Pinpoint the cell where the given text exists, returning its [X, Y] midpoint coordinate. 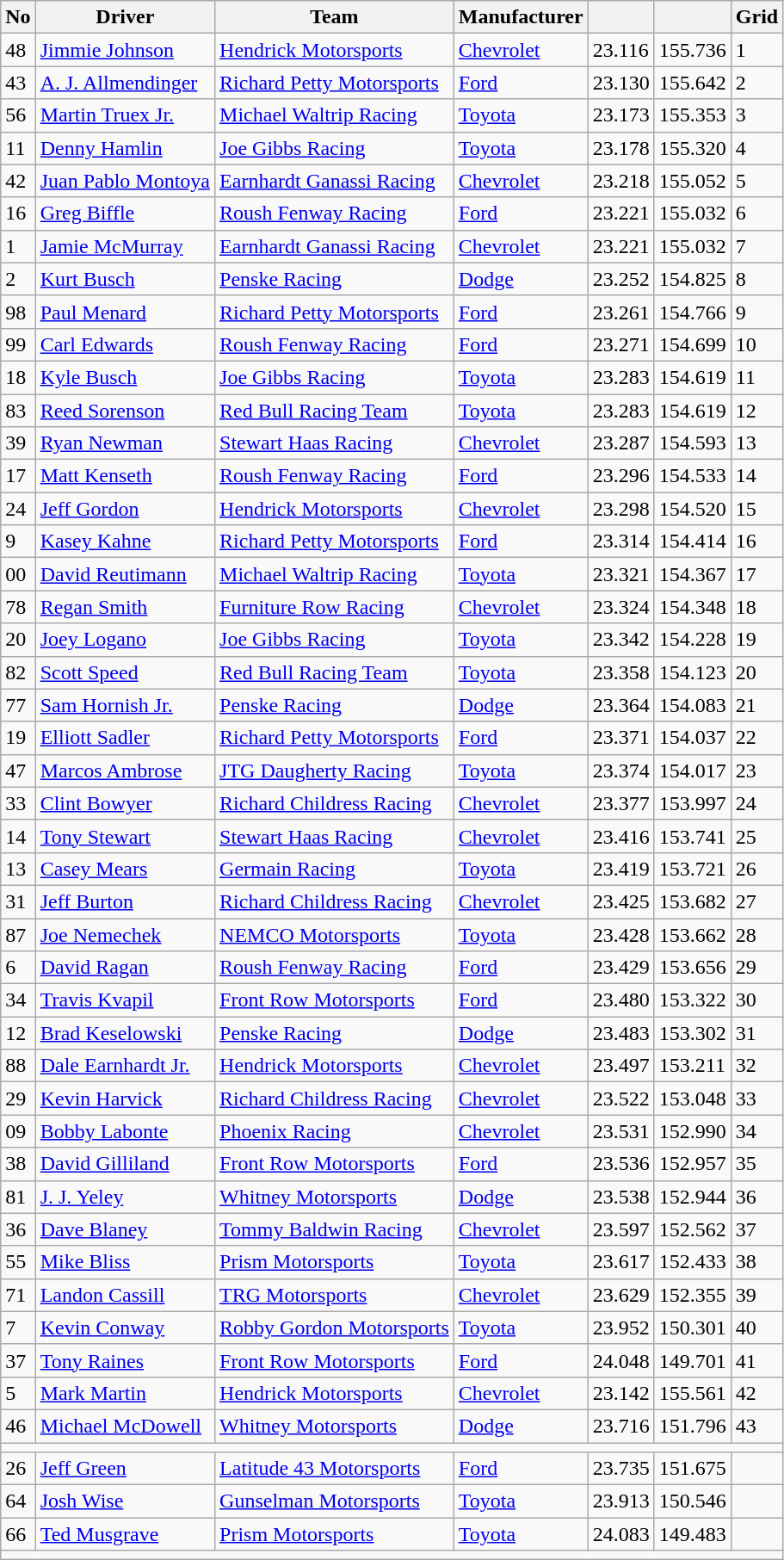
82 [18, 672]
154.766 [692, 312]
Michael McDowell [125, 1426]
00 [18, 574]
Martin Truex Jr. [125, 115]
154.414 [692, 542]
23.261 [621, 312]
83 [18, 411]
40 [756, 1328]
154.825 [692, 279]
Manufacturer [521, 17]
154.593 [692, 443]
09 [18, 1131]
23.218 [621, 181]
23.377 [621, 803]
Jamie McMurray [125, 246]
23.497 [621, 1066]
22 [756, 738]
Mike Bliss [125, 1262]
23.629 [621, 1295]
87 [18, 934]
56 [18, 115]
153.656 [692, 968]
Dave Blaney [125, 1229]
Tony Stewart [125, 836]
Kurt Busch [125, 279]
TRG Motorsports [335, 1295]
98 [18, 312]
78 [18, 607]
J. J. Yeley [125, 1197]
Reed Sorenson [125, 411]
47 [18, 771]
23.324 [621, 607]
149.483 [692, 1534]
23.371 [621, 738]
154.520 [692, 509]
23.419 [621, 869]
153.741 [692, 836]
JTG Daugherty Racing [335, 771]
155.320 [692, 148]
46 [18, 1426]
Clint Bowyer [125, 803]
154.367 [692, 574]
150.301 [692, 1328]
David Ragan [125, 968]
150.546 [692, 1501]
Casey Mears [125, 869]
24.083 [621, 1534]
Matt Kenseth [125, 476]
55 [18, 1262]
Ryan Newman [125, 443]
155.736 [692, 50]
Tony Raines [125, 1360]
23.480 [621, 1000]
23.116 [621, 50]
155.561 [692, 1393]
A. J. Allmendinger [125, 83]
23.298 [621, 509]
152.355 [692, 1295]
23.374 [621, 771]
23.142 [621, 1393]
153.662 [692, 934]
23.342 [621, 640]
Greg Biffle [125, 214]
35 [756, 1164]
Marcos Ambrose [125, 771]
3 [756, 115]
10 [756, 344]
Gunselman Motorsports [335, 1501]
Ted Musgrave [125, 1534]
Scott Speed [125, 672]
Elliott Sadler [125, 738]
24.048 [621, 1360]
48 [18, 50]
23.913 [621, 1501]
151.675 [692, 1469]
Phoenix Racing [335, 1131]
Mark Martin [125, 1393]
23.538 [621, 1197]
154.533 [692, 476]
155.642 [692, 83]
Denny Hamlin [125, 148]
Germain Racing [335, 869]
27 [756, 901]
Kevin Harvick [125, 1099]
23.429 [621, 968]
Kyle Busch [125, 377]
David Reutimann [125, 574]
Brad Keselowski [125, 1033]
155.353 [692, 115]
23.716 [621, 1426]
23.358 [621, 672]
23.287 [621, 443]
149.701 [692, 1360]
Kevin Conway [125, 1328]
153.322 [692, 1000]
155.052 [692, 181]
Furniture Row Racing [335, 607]
154.123 [692, 672]
Kasey Kahne [125, 542]
Jeff Green [125, 1469]
Tommy Baldwin Racing [335, 1229]
Joey Logano [125, 640]
Jimmie Johnson [125, 50]
23.314 [621, 542]
Landon Cassill [125, 1295]
99 [18, 344]
23.271 [621, 344]
153.997 [692, 803]
Paul Menard [125, 312]
152.944 [692, 1197]
Josh Wise [125, 1501]
23.483 [621, 1033]
153.721 [692, 869]
23 [756, 771]
Jeff Gordon [125, 509]
151.796 [692, 1426]
154.083 [692, 705]
21 [756, 705]
152.990 [692, 1131]
152.433 [692, 1262]
23.173 [621, 115]
Latitude 43 Motorsports [335, 1469]
88 [18, 1066]
Driver [125, 17]
152.562 [692, 1229]
23.428 [621, 934]
Travis Kvapil [125, 1000]
23.536 [621, 1164]
23.321 [621, 574]
154.699 [692, 344]
25 [756, 836]
23.178 [621, 148]
32 [756, 1066]
23.531 [621, 1131]
23.522 [621, 1099]
Sam Hornish Jr. [125, 705]
Regan Smith [125, 607]
23.416 [621, 836]
Joe Nemechek [125, 934]
No [18, 17]
154.037 [692, 738]
64 [18, 1501]
23.952 [621, 1328]
23.597 [621, 1229]
153.211 [692, 1066]
Robby Gordon Motorsports [335, 1328]
Juan Pablo Montoya [125, 181]
8 [756, 279]
152.957 [692, 1164]
23.735 [621, 1469]
23.252 [621, 279]
28 [756, 934]
153.302 [692, 1033]
23.617 [621, 1262]
23.364 [621, 705]
Bobby Labonte [125, 1131]
41 [756, 1360]
NEMCO Motorsports [335, 934]
154.228 [692, 640]
4 [756, 148]
30 [756, 1000]
23.130 [621, 83]
154.348 [692, 607]
81 [18, 1197]
Carl Edwards [125, 344]
Dale Earnhardt Jr. [125, 1066]
23.296 [621, 476]
71 [18, 1295]
David Gilliland [125, 1164]
77 [18, 705]
Team [335, 17]
66 [18, 1534]
Grid [756, 17]
15 [756, 509]
Jeff Burton [125, 901]
154.017 [692, 771]
153.048 [692, 1099]
23.425 [621, 901]
153.682 [692, 901]
